Detect which cell encompasses the target text, then output its [X, Y] center coordinate. 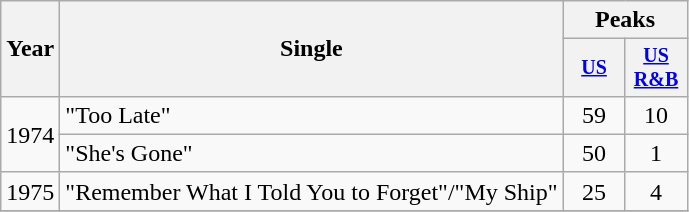
1974 [30, 134]
1975 [30, 191]
59 [594, 115]
Peaks [625, 20]
Year [30, 49]
10 [656, 115]
25 [594, 191]
4 [656, 191]
"Remember What I Told You to Forget"/"My Ship" [312, 191]
50 [594, 153]
USR&B [656, 68]
"Too Late" [312, 115]
"She's Gone" [312, 153]
US [594, 68]
1 [656, 153]
Single [312, 49]
